Identify which cell holds the provided text, then report its [X, Y] central coordinate. 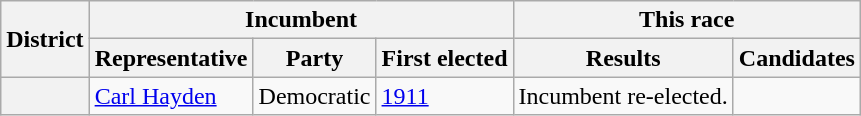
Incumbent re-elected. [623, 96]
Carl Hayden [171, 96]
1911 [444, 96]
Party [314, 58]
District [45, 39]
Candidates [796, 58]
This race [686, 20]
Democratic [314, 96]
Results [623, 58]
Incumbent [301, 20]
Representative [171, 58]
First elected [444, 58]
